Find where the given text appears and provide that cell's center as [x, y] coordinate. 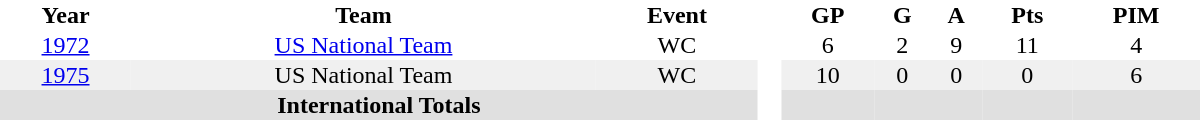
GP [828, 15]
9 [956, 45]
4 [1136, 45]
G [902, 15]
10 [828, 75]
PIM [1136, 15]
Team [364, 15]
1975 [66, 75]
International Totals [379, 105]
11 [1027, 45]
Year [66, 15]
Pts [1027, 15]
A [956, 15]
2 [902, 45]
1972 [66, 45]
Event [677, 15]
